Identify which cell holds the provided text, then report its (x, y) central coordinate. 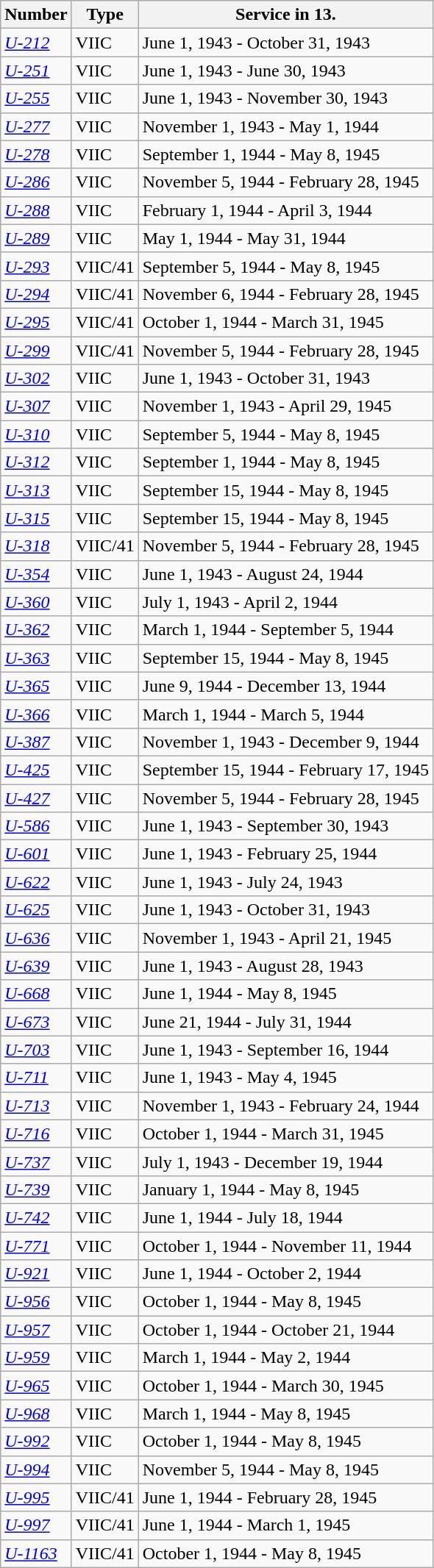
U-636 (36, 938)
June 1, 1943 - September 16, 1944 (285, 1050)
U-286 (36, 182)
U-288 (36, 210)
U-251 (36, 71)
U-703 (36, 1050)
November 1, 1943 - December 9, 1944 (285, 742)
U-354 (36, 574)
June 1, 1944 - October 2, 1944 (285, 1274)
U-277 (36, 126)
Number (36, 15)
May 1, 1944 - May 31, 1944 (285, 238)
U-425 (36, 770)
June 1, 1943 - June 30, 1943 (285, 71)
U-363 (36, 658)
U-716 (36, 1134)
U-366 (36, 714)
U-742 (36, 1217)
U-212 (36, 43)
November 1, 1943 - May 1, 1944 (285, 126)
U-427 (36, 798)
U-255 (36, 99)
Type (104, 15)
U-586 (36, 826)
November 6, 1944 - February 28, 1945 (285, 294)
U-639 (36, 966)
March 1, 1944 - September 5, 1944 (285, 630)
June 1, 1944 - March 1, 1945 (285, 1525)
U-994 (36, 1469)
June 1, 1944 - July 18, 1944 (285, 1217)
March 1, 1944 - May 2, 1944 (285, 1358)
June 1, 1944 - February 28, 1945 (285, 1497)
June 1, 1944 - May 8, 1945 (285, 994)
March 1, 1944 - March 5, 1944 (285, 714)
U-312 (36, 462)
U-302 (36, 379)
June 1, 1943 - July 24, 1943 (285, 882)
U-771 (36, 1246)
July 1, 1943 - April 2, 1944 (285, 602)
U-997 (36, 1525)
Service in 13. (285, 15)
U-625 (36, 910)
U-1163 (36, 1553)
U-739 (36, 1189)
October 1, 1944 - October 21, 1944 (285, 1330)
June 1, 1943 - August 28, 1943 (285, 966)
U-995 (36, 1497)
U-307 (36, 407)
U-293 (36, 266)
U-959 (36, 1358)
November 1, 1943 - April 29, 1945 (285, 407)
June 1, 1943 - November 30, 1943 (285, 99)
October 1, 1944 - November 11, 1944 (285, 1246)
November 5, 1944 - May 8, 1945 (285, 1469)
U-992 (36, 1442)
February 1, 1944 - April 3, 1944 (285, 210)
U-313 (36, 490)
January 1, 1944 - May 8, 1945 (285, 1189)
U-387 (36, 742)
U-711 (36, 1078)
U-668 (36, 994)
U-299 (36, 351)
June 1, 1943 - May 4, 1945 (285, 1078)
U-294 (36, 294)
October 1, 1944 - March 30, 1945 (285, 1386)
U-957 (36, 1330)
U-921 (36, 1274)
U-289 (36, 238)
U-360 (36, 602)
June 1, 1943 - February 25, 1944 (285, 854)
U-362 (36, 630)
U-713 (36, 1106)
U-622 (36, 882)
U-278 (36, 154)
U-673 (36, 1022)
July 1, 1943 - December 19, 1944 (285, 1161)
U-318 (36, 546)
U-737 (36, 1161)
November 1, 1943 - February 24, 1944 (285, 1106)
U-365 (36, 686)
September 15, 1944 - February 17, 1945 (285, 770)
U-956 (36, 1302)
U-601 (36, 854)
June 21, 1944 - July 31, 1944 (285, 1022)
U-315 (36, 518)
March 1, 1944 - May 8, 1945 (285, 1414)
June 9, 1944 - December 13, 1944 (285, 686)
U-310 (36, 434)
U-295 (36, 322)
November 1, 1943 - April 21, 1945 (285, 938)
U-968 (36, 1414)
June 1, 1943 - September 30, 1943 (285, 826)
June 1, 1943 - August 24, 1944 (285, 574)
U-965 (36, 1386)
